Provide the [x, y] coordinate of the cell's center where the given text is located.  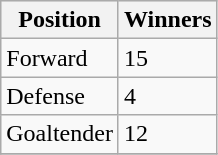
Forward [60, 58]
Position [60, 20]
4 [168, 96]
Defense [60, 96]
15 [168, 58]
Goaltender [60, 134]
Winners [168, 20]
12 [168, 134]
